Capture the cell that displays the provided text and extract its (x, y) central coordinate. 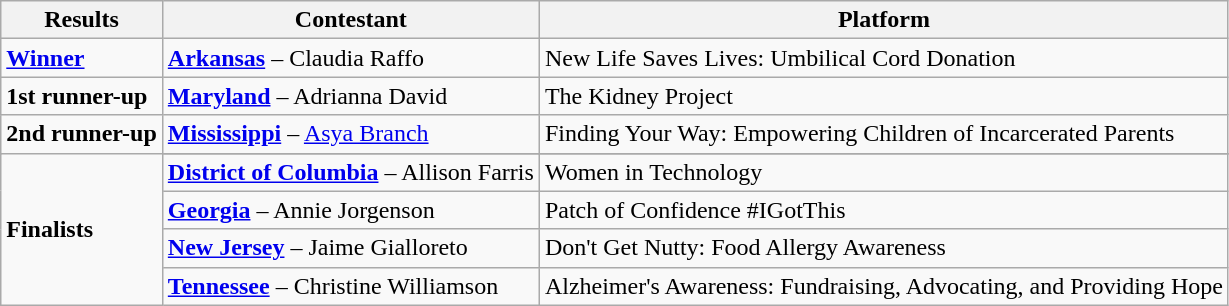
2nd runner-up (82, 134)
Georgia – Annie Jorgenson (350, 210)
Mississippi – Asya Branch (350, 134)
Don't Get Nutty: Food Allergy Awareness (884, 248)
Arkansas – Claudia Raffo (350, 58)
New Jersey – Jaime Gialloreto (350, 248)
Tennessee – Christine Williamson (350, 286)
New Life Saves Lives: Umbilical Cord Donation (884, 58)
Maryland – Adrianna David (350, 96)
Contestant (350, 20)
Finding Your Way: Empowering Children of Incarcerated Parents (884, 134)
Winner (82, 58)
Results (82, 20)
1st runner-up (82, 96)
Alzheimer's Awareness: Fundraising, Advocating, and Providing Hope (884, 286)
Patch of Confidence #IGotThis (884, 210)
District of Columbia – Allison Farris (350, 172)
Finalists (82, 229)
Women in Technology (884, 172)
The Kidney Project (884, 96)
Platform (884, 20)
